Scan for the cell matching the given text and deliver its (x, y) coordinate at center. 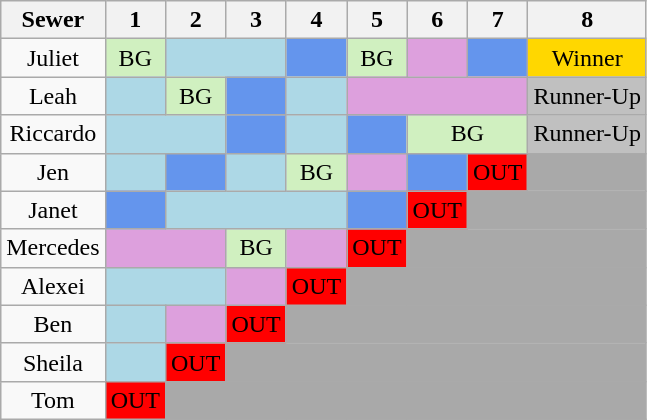
Leah (53, 96)
Riccardo (53, 134)
3 (256, 20)
Sheila (53, 362)
Janet (53, 210)
Mercedes (53, 248)
4 (316, 20)
8 (588, 20)
Sewer (53, 20)
Tom (53, 400)
5 (377, 20)
2 (195, 20)
7 (497, 20)
Jen (53, 172)
Juliet (53, 58)
Ben (53, 324)
Winner (588, 58)
6 (437, 20)
Alexei (53, 286)
1 (135, 20)
